Find where the given text appears and provide that cell's center as [x, y] coordinate. 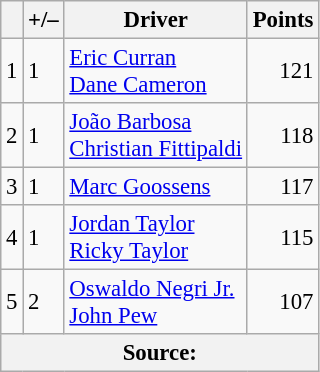
121 [282, 72]
+/– [44, 20]
5 [12, 302]
118 [282, 136]
115 [282, 238]
Eric Curran Dane Cameron [156, 72]
Oswaldo Negri Jr. John Pew [156, 302]
Driver [156, 20]
117 [282, 187]
João Barbosa Christian Fittipaldi [156, 136]
Marc Goossens [156, 187]
Jordan Taylor Ricky Taylor [156, 238]
Points [282, 20]
3 [12, 187]
107 [282, 302]
Source: [160, 353]
4 [12, 238]
